Capture the cell that displays the provided text and extract its (X, Y) central coordinate. 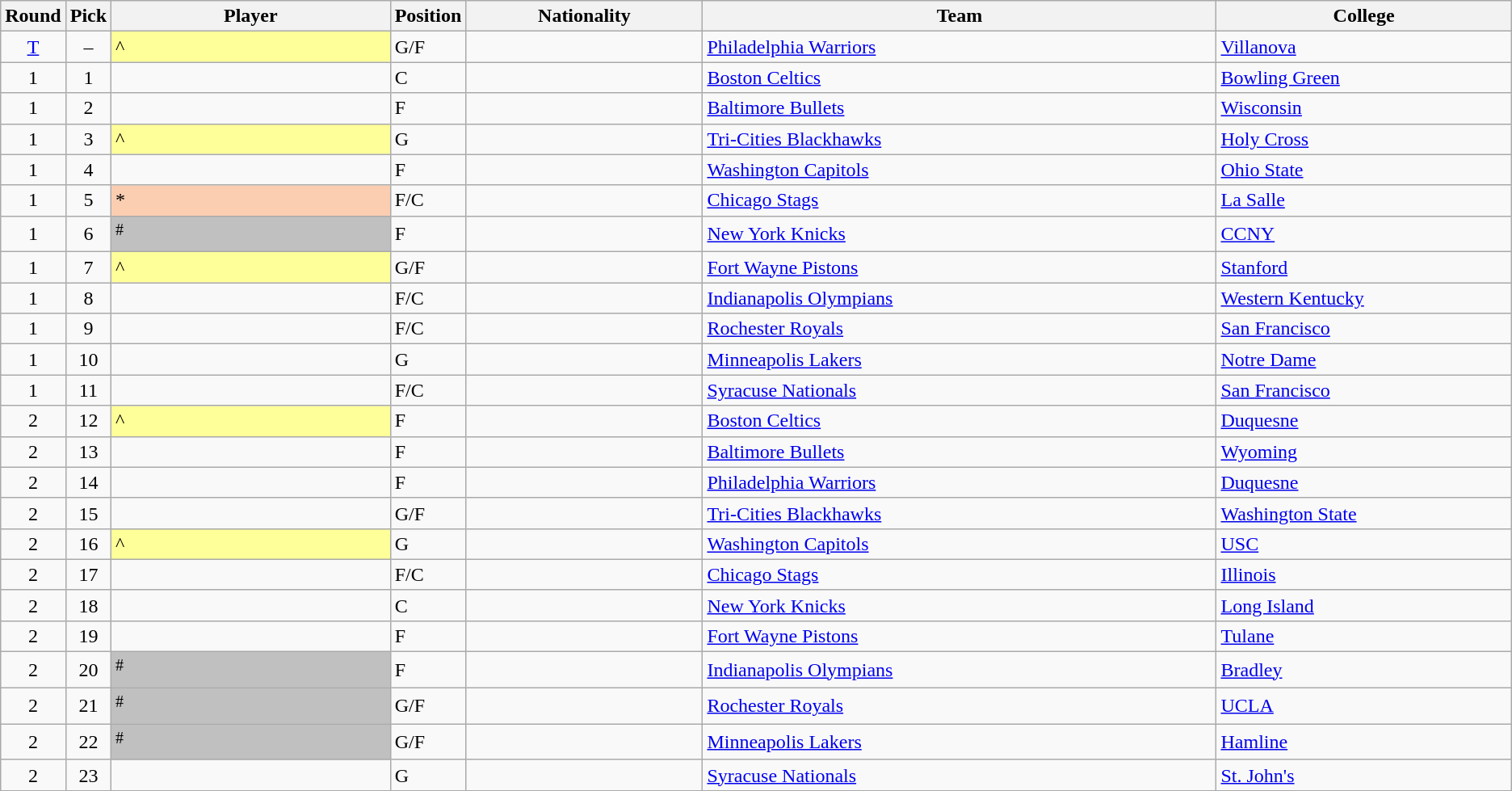
College (1363, 16)
Western Kentucky (1363, 298)
4 (88, 170)
11 (88, 390)
– (88, 47)
Washington State (1363, 513)
10 (88, 360)
17 (88, 574)
18 (88, 605)
Hamline (1363, 742)
Illinois (1363, 574)
21 (88, 706)
Wisconsin (1363, 108)
Team (960, 16)
Round (33, 16)
15 (88, 513)
16 (88, 544)
Notre Dame (1363, 360)
Wyoming (1363, 452)
CCNY (1363, 234)
La Salle (1363, 200)
St. John's (1363, 775)
Pick (88, 16)
Position (428, 16)
* (251, 200)
Player (251, 16)
Nationality (585, 16)
USC (1363, 544)
22 (88, 742)
20 (88, 671)
Holy Cross (1363, 139)
Long Island (1363, 605)
14 (88, 482)
Villanova (1363, 47)
6 (88, 234)
T (33, 47)
5 (88, 200)
23 (88, 775)
Bowling Green (1363, 78)
9 (88, 329)
3 (88, 139)
7 (88, 267)
Tulane (1363, 636)
19 (88, 636)
Ohio State (1363, 170)
UCLA (1363, 706)
Stanford (1363, 267)
13 (88, 452)
12 (88, 421)
8 (88, 298)
Bradley (1363, 671)
